Detect which cell encompasses the target text, then output its [X, Y] center coordinate. 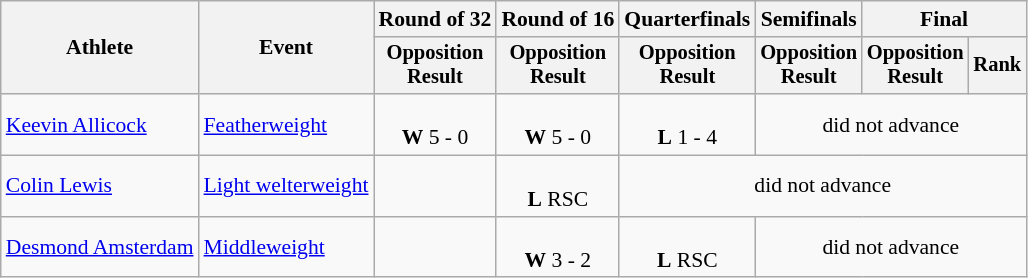
Rank [998, 66]
Featherweight [286, 124]
Colin Lewis [100, 186]
Event [286, 48]
Round of 16 [558, 19]
L 1 - 4 [687, 124]
W 3 - 2 [558, 248]
Quarterfinals [687, 19]
Athlete [100, 48]
Middleweight [286, 248]
Round of 32 [436, 19]
Desmond Amsterdam [100, 248]
Light welterweight [286, 186]
Keevin Allicock [100, 124]
Semifinals [808, 19]
Final [944, 19]
